Return the [X, Y] coordinate for the center point of the cell that contains the specified text.  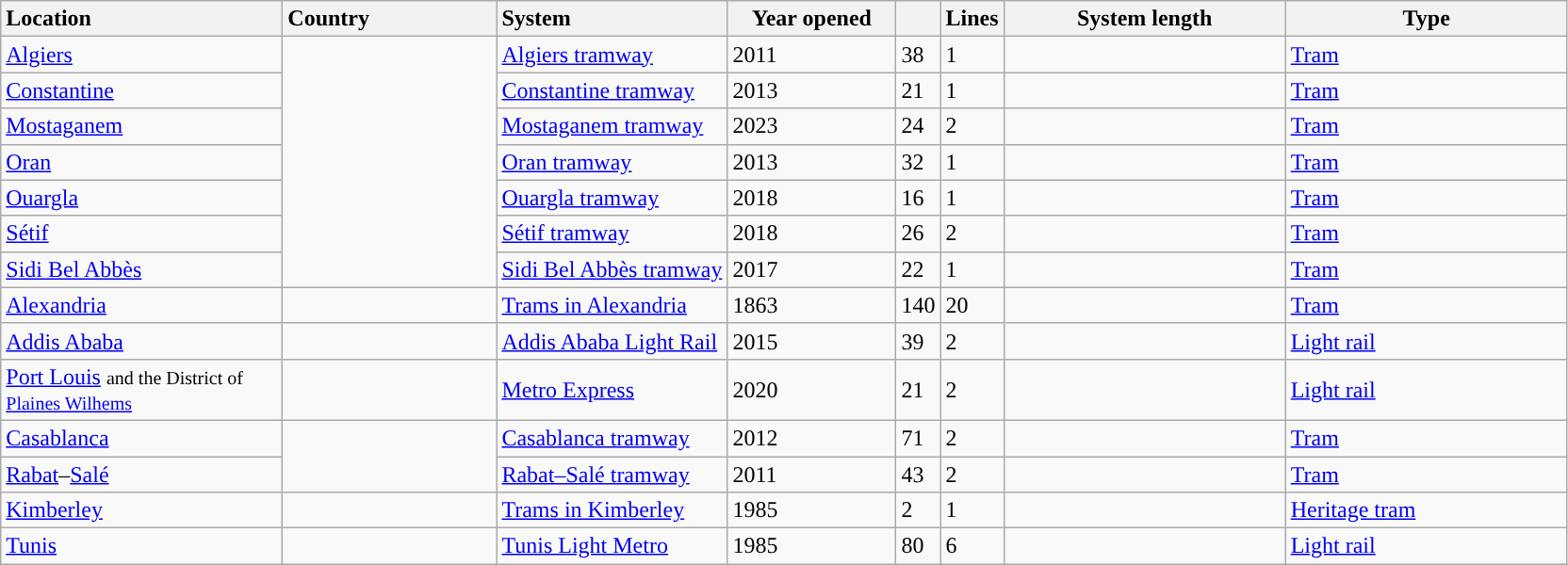
Constantine [141, 90]
Sidi Bel Abbès tramway [612, 269]
71 [918, 438]
16 [918, 198]
Location [141, 19]
Port Louis and the District of Plaines Wilhems [141, 390]
Rabat–Salé [141, 474]
Mostaganem [141, 126]
2023 [812, 126]
Rabat–Salé tramway [612, 474]
Constantine tramway [612, 90]
Casablanca [141, 438]
Alexandria [141, 305]
Ouargla [141, 198]
Country [390, 19]
26 [918, 234]
Casablanca tramway [612, 438]
Trams in Alexandria [612, 305]
Addis Ababa Light Rail [612, 341]
43 [918, 474]
80 [918, 546]
Trams in Kimberley [612, 510]
38 [918, 55]
Kimberley [141, 510]
24 [918, 126]
Metro Express [612, 390]
39 [918, 341]
2015 [812, 341]
32 [918, 162]
Algiers [141, 55]
140 [918, 305]
Sétif [141, 234]
Heritage tram [1427, 510]
Oran [141, 162]
System [612, 19]
Addis Ababa [141, 341]
2012 [812, 438]
Lines [972, 19]
Mostaganem tramway [612, 126]
1863 [812, 305]
Tunis [141, 546]
2020 [812, 390]
Tunis Light Metro [612, 546]
Sétif tramway [612, 234]
20 [972, 305]
6 [972, 546]
Type [1427, 19]
Algiers tramway [612, 55]
Oran tramway [612, 162]
Year opened [812, 19]
System length [1144, 19]
2017 [812, 269]
Sidi Bel Abbès [141, 269]
22 [918, 269]
Ouargla tramway [612, 198]
